Locate the cell with the specified text and output its [x, y] center coordinate. 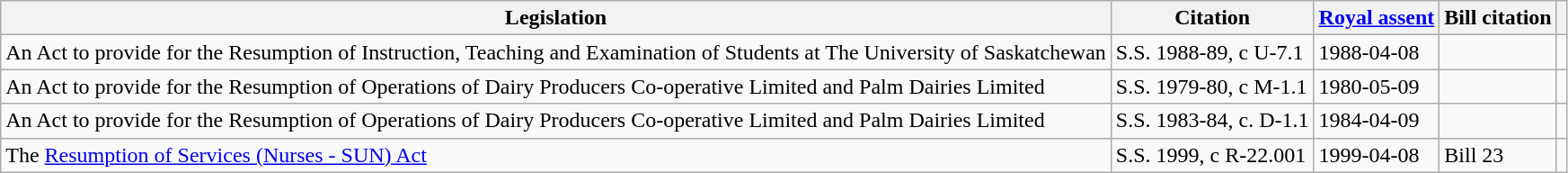
S.S. 1979-80, c M-1.1 [1212, 86]
1988-04-08 [1377, 52]
Bill 23 [1498, 155]
1980-05-09 [1377, 86]
S.S. 1988-89, c U-7.1 [1212, 52]
An Act to provide for the Resumption of Instruction, Teaching and Examination of Students at The University of Saskatchewan [556, 52]
The Resumption of Services (Nurses - SUN) Act [556, 155]
S.S. 1983-84, c. D-1.1 [1212, 121]
Bill citation [1498, 18]
1999-04-08 [1377, 155]
Legislation [556, 18]
Citation [1212, 18]
1984-04-09 [1377, 121]
S.S. 1999, c R-22.001 [1212, 155]
Royal assent [1377, 18]
